Output the (X, Y) coordinate of the center of the cell containing the given text.  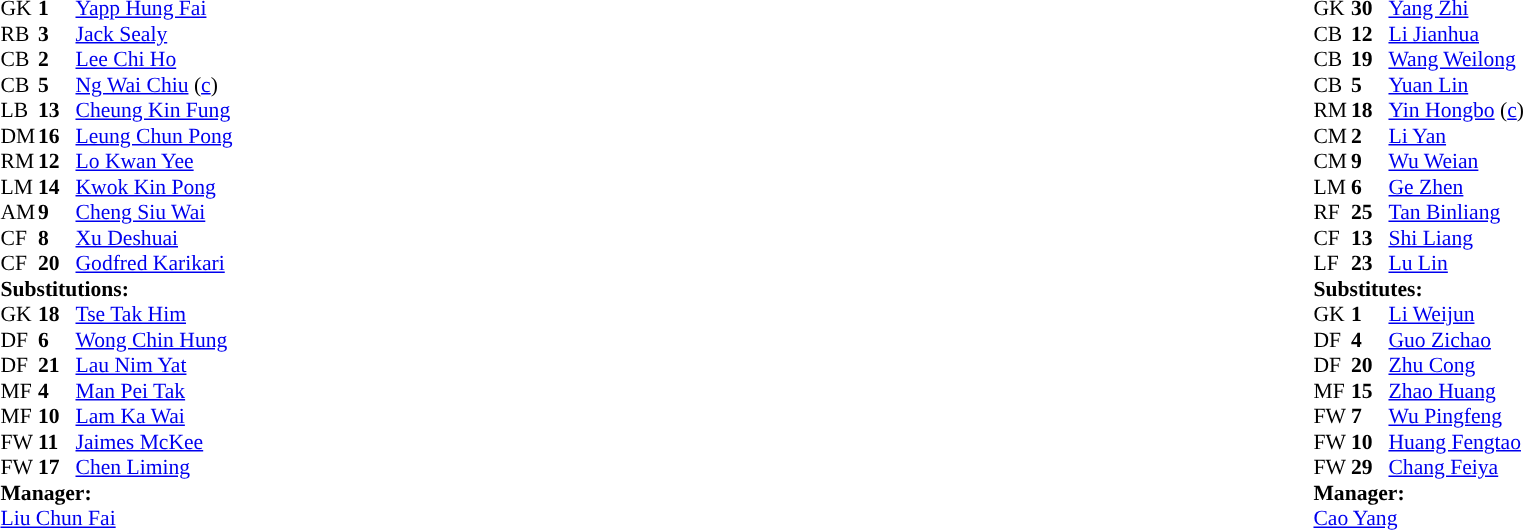
Jaimes McKee (154, 442)
Godfred Karikari (154, 263)
Kwok Kin Pong (154, 187)
8 (57, 238)
Substitutions: (116, 289)
16 (57, 136)
19 (1370, 59)
Cheng Siu Wai (154, 213)
Lo Kwan Yee (154, 161)
Lau Nim Yat (154, 365)
Jack Sealy (154, 34)
3 (57, 34)
14 (57, 187)
LF (1332, 263)
21 (57, 365)
Cheung Kin Fung (154, 111)
7 (1370, 417)
AM (19, 213)
15 (1370, 391)
Chen Liming (154, 467)
LB (19, 111)
Wong Chin Hung (154, 340)
Xu Deshuai (154, 238)
29 (1370, 467)
RB (19, 34)
RF (1332, 213)
Ng Wai Chiu (c) (154, 85)
23 (1370, 263)
DM (19, 136)
Tse Tak Him (154, 315)
Lee Chi Ho (154, 59)
Man Pei Tak (154, 391)
Manager: (116, 493)
25 (1370, 213)
1 (1370, 315)
Leung Chun Pong (154, 136)
Lam Ka Wai (154, 417)
11 (57, 442)
17 (57, 467)
